Find where the given text appears and provide that cell's center as (X, Y) coordinate. 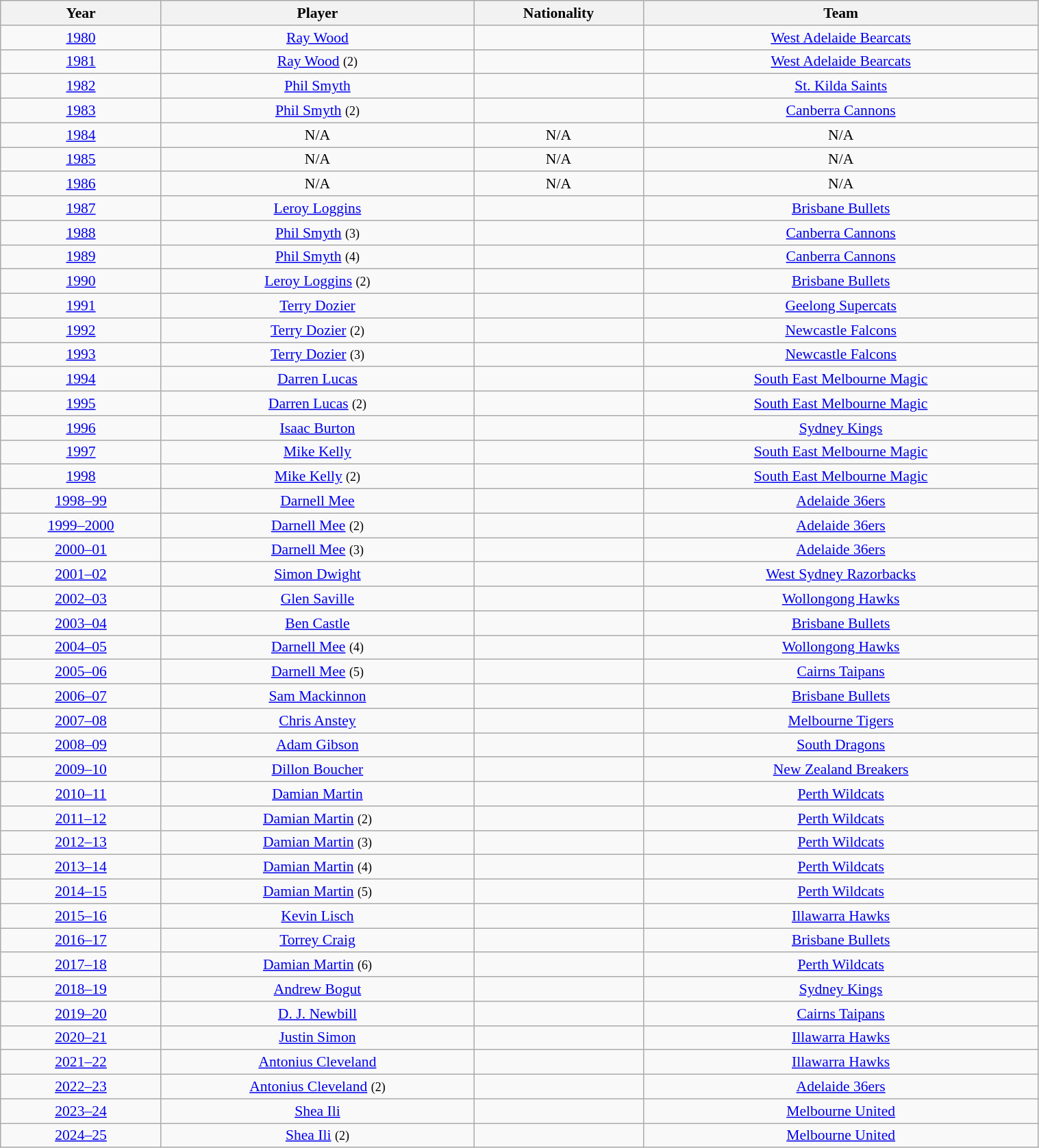
2019–20 (81, 1014)
2020–21 (81, 1038)
Nationality (559, 13)
D. J. Newbill (317, 1014)
1983 (81, 111)
2011–12 (81, 819)
2007–08 (81, 721)
Phil Smyth (2) (317, 111)
2008–09 (81, 745)
South Dragons (841, 745)
Damian Martin (2) (317, 819)
Mike Kelly (317, 452)
2012–13 (81, 843)
Team (841, 13)
1986 (81, 184)
1989 (81, 257)
2009–10 (81, 770)
1991 (81, 306)
Terry Dozier (3) (317, 355)
2002–03 (81, 599)
2001–02 (81, 575)
1998 (81, 477)
2004–05 (81, 647)
Terry Dozier (2) (317, 330)
1993 (81, 355)
Leroy Loggins (317, 208)
Ray Wood (2) (317, 62)
Sam Mackinnon (317, 697)
1992 (81, 330)
Melbourne Tigers (841, 721)
Antonius Cleveland (317, 1062)
Player (317, 13)
Phil Smyth (317, 86)
Damian Martin (3) (317, 843)
1985 (81, 160)
2000–01 (81, 550)
1980 (81, 38)
2022–23 (81, 1087)
Darnell Mee (4) (317, 647)
Darnell Mee (3) (317, 550)
2013–14 (81, 867)
Leroy Loggins (2) (317, 282)
1990 (81, 282)
1999–2000 (81, 525)
1981 (81, 62)
2018–19 (81, 989)
2006–07 (81, 697)
1995 (81, 403)
Year (81, 13)
2014–15 (81, 892)
St. Kilda Saints (841, 86)
2023–24 (81, 1111)
Darren Lucas (2) (317, 403)
Terry Dozier (317, 306)
Dillon Boucher (317, 770)
Shea Ili (317, 1111)
Kevin Lisch (317, 916)
Isaac Burton (317, 428)
Ray Wood (317, 38)
2010–11 (81, 794)
Mike Kelly (2) (317, 477)
1998–99 (81, 501)
Damian Martin (5) (317, 892)
Damian Martin (317, 794)
1994 (81, 379)
2005–06 (81, 672)
2017–18 (81, 965)
Phil Smyth (3) (317, 233)
2015–16 (81, 916)
West Sydney Razorbacks (841, 575)
Darnell Mee (317, 501)
Andrew Bogut (317, 989)
Darnell Mee (2) (317, 525)
Darnell Mee (5) (317, 672)
Darren Lucas (317, 379)
Justin Simon (317, 1038)
Ben Castle (317, 623)
1997 (81, 452)
Chris Anstey (317, 721)
2021–22 (81, 1062)
Glen Saville (317, 599)
1988 (81, 233)
Shea Ili (2) (317, 1136)
Antonius Cleveland (2) (317, 1087)
Geelong Supercats (841, 306)
2024–25 (81, 1136)
Torrey Craig (317, 940)
1987 (81, 208)
Adam Gibson (317, 745)
Phil Smyth (4) (317, 257)
Simon Dwight (317, 575)
Damian Martin (4) (317, 867)
1982 (81, 86)
2016–17 (81, 940)
New Zealand Breakers (841, 770)
1996 (81, 428)
Damian Martin (6) (317, 965)
1984 (81, 135)
2003–04 (81, 623)
